Locate the cell with the specified text and output its (X, Y) center coordinate. 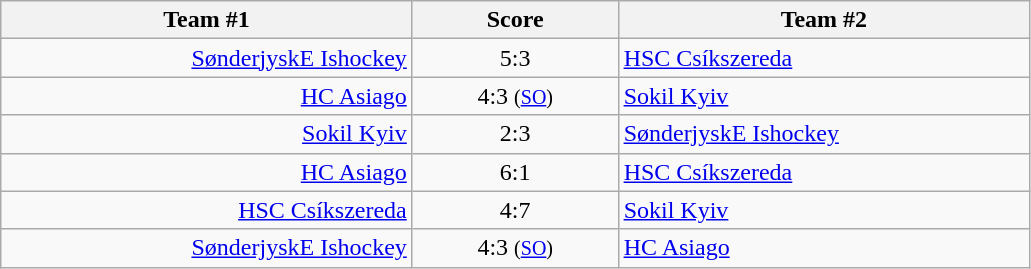
Score (515, 20)
2:3 (515, 134)
5:3 (515, 58)
6:1 (515, 172)
4:7 (515, 210)
Team #1 (207, 20)
Team #2 (824, 20)
